Return (x, y) of the center of cell containing provided text 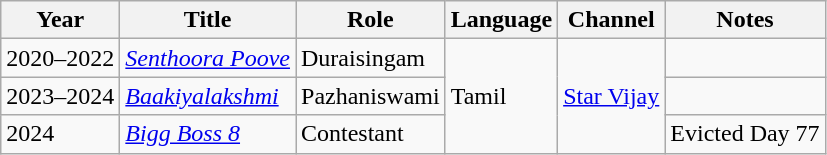
Notes (745, 20)
Duraisingam (371, 58)
Star Vijay (612, 96)
2024 (60, 134)
Pazhaniswami (371, 96)
Channel (612, 20)
Contestant (371, 134)
Baakiyalakshmi (208, 96)
2020–2022 (60, 58)
Role (371, 20)
Year (60, 20)
Language (501, 20)
Bigg Boss 8 (208, 134)
Senthoora Poove (208, 58)
Title (208, 20)
2023–2024 (60, 96)
Tamil (501, 96)
Evicted Day 77 (745, 134)
